Determine the [X, Y] coordinate at the center of the cell enclosing the given text.  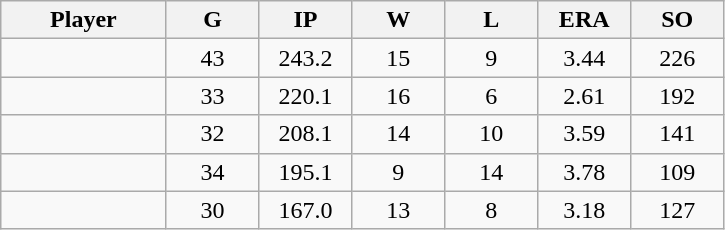
243.2 [306, 58]
43 [212, 58]
32 [212, 134]
3.59 [584, 134]
ERA [584, 20]
220.1 [306, 96]
W [398, 20]
16 [398, 96]
141 [678, 134]
6 [492, 96]
34 [212, 172]
167.0 [306, 210]
109 [678, 172]
SO [678, 20]
2.61 [584, 96]
3.44 [584, 58]
L [492, 20]
30 [212, 210]
15 [398, 58]
Player [84, 20]
IP [306, 20]
195.1 [306, 172]
3.78 [584, 172]
10 [492, 134]
3.18 [584, 210]
33 [212, 96]
13 [398, 210]
G [212, 20]
127 [678, 210]
8 [492, 210]
226 [678, 58]
192 [678, 96]
208.1 [306, 134]
